Detect which cell encompasses the target text, then output its (X, Y) center coordinate. 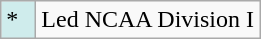
Led NCAA Division I (148, 20)
* (18, 20)
